Return the [x, y] coordinate for the center point of the cell that contains the specified text.  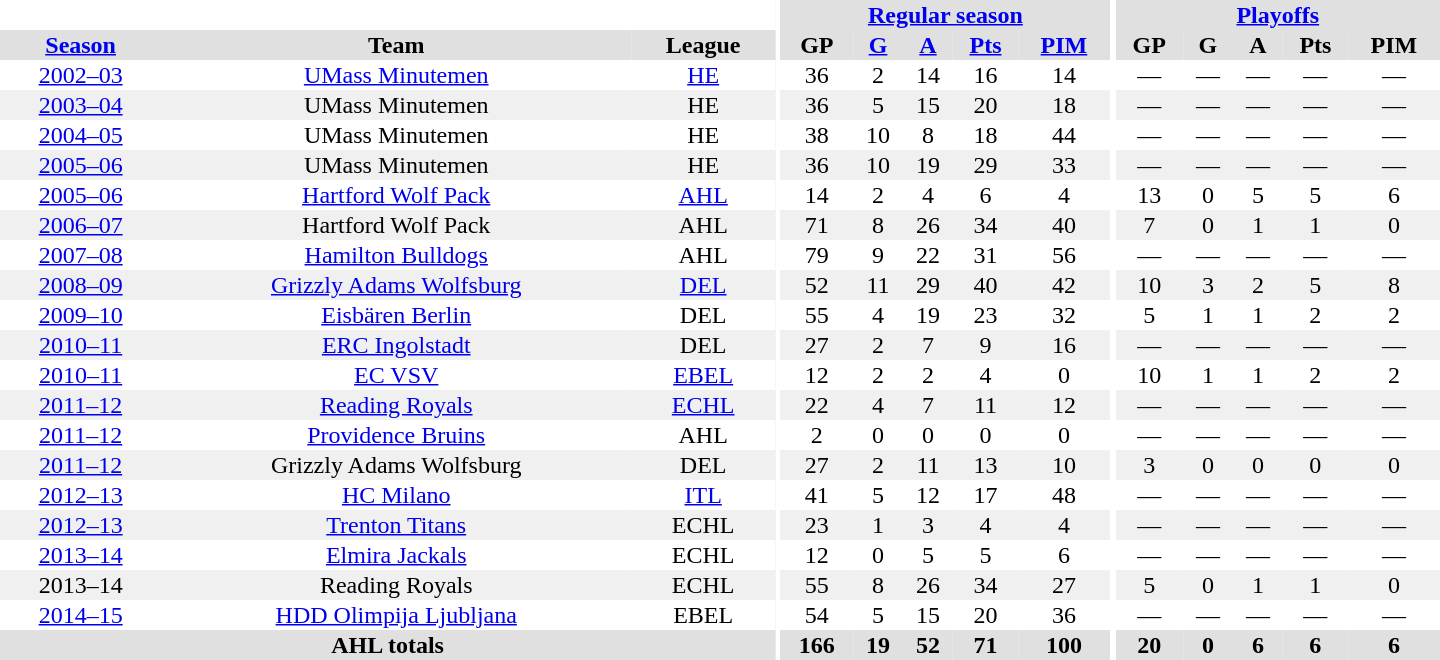
2014–15 [80, 615]
166 [817, 645]
48 [1064, 495]
79 [817, 255]
2008–09 [80, 285]
33 [1064, 165]
2006–07 [80, 225]
17 [986, 495]
AHL totals [388, 645]
31 [986, 255]
54 [817, 615]
32 [1064, 315]
42 [1064, 285]
56 [1064, 255]
41 [817, 495]
44 [1064, 135]
Playoffs [1278, 15]
HDD Olimpija Ljubljana [396, 615]
Trenton Titans [396, 525]
2007–08 [80, 255]
Team [396, 45]
ITL [703, 495]
Eisbären Berlin [396, 315]
Providence Bruins [396, 435]
Season [80, 45]
2003–04 [80, 105]
2002–03 [80, 75]
League [703, 45]
EC VSV [396, 375]
2004–05 [80, 135]
Elmira Jackals [396, 555]
2009–10 [80, 315]
38 [817, 135]
HC Milano [396, 495]
Regular season [946, 15]
ERC Ingolstadt [396, 345]
100 [1064, 645]
Hamilton Bulldogs [396, 255]
